Identify which cell holds the provided text, then report its (x, y) central coordinate. 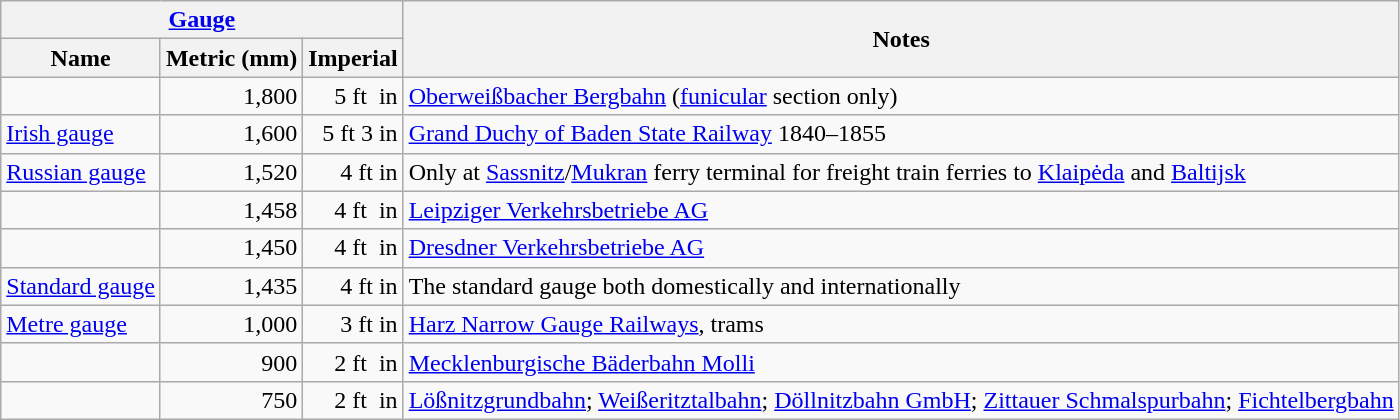
1,800 (231, 96)
Russian gauge (81, 172)
Oberweißbacher Bergbahn (funicular section only) (901, 96)
1,520 (231, 172)
The standard gauge both domestically and internationally (901, 286)
Imperial (353, 58)
Mecklenburgische Bäderbahn Molli (901, 362)
750 (231, 400)
5 ft 3 in (353, 134)
1,435 (231, 286)
3 ft in (353, 324)
Only at Sassnitz/Mukran ferry terminal for freight train ferries to Klaipėda and Baltijsk (901, 172)
Dresdner Verkehrsbetriebe AG (901, 248)
Harz Narrow Gauge Railways, trams (901, 324)
Lößnitzgrundbahn; Weißeritztalbahn; Döllnitzbahn GmbH; Zittauer Schmalspurbahn; Fichtelbergbahn (901, 400)
Gauge (202, 20)
1,600 (231, 134)
Irish gauge (81, 134)
Metric (mm) (231, 58)
Notes (901, 39)
Leipziger Verkehrsbetriebe AG (901, 210)
900 (231, 362)
1,450 (231, 248)
Grand Duchy of Baden State Railway 1840–1855 (901, 134)
Name (81, 58)
Standard gauge (81, 286)
Metre gauge (81, 324)
5 ft in (353, 96)
1,458 (231, 210)
1,000 (231, 324)
